Pinpoint the cell where the given text exists, returning its (x, y) midpoint coordinate. 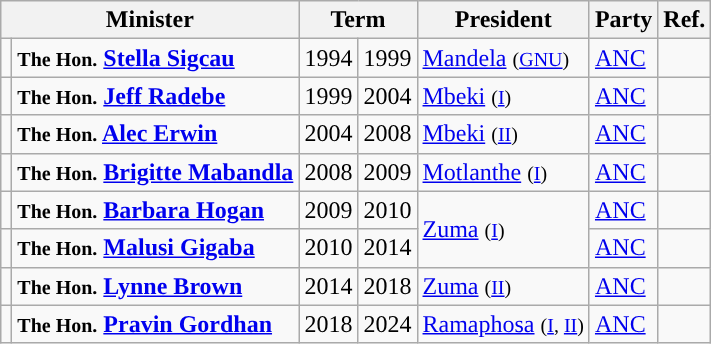
Party (623, 20)
Mbeki (II) (503, 134)
Minister (150, 20)
Mbeki (I) (503, 96)
The Hon. Alec Erwin (156, 134)
Mandela (GNU) (503, 58)
The Hon. Pravin Gordhan (156, 324)
The Hon. Malusi Gigaba (156, 248)
1994 (328, 58)
The Hon. Stella Sigcau (156, 58)
Ref. (684, 20)
Ramaphosa (I, II) (503, 324)
The Hon. Lynne Brown (156, 286)
2024 (388, 324)
The Hon. Barbara Hogan (156, 210)
Motlanthe (I) (503, 172)
Zuma (II) (503, 286)
The Hon. Brigitte Mabandla (156, 172)
Term (358, 20)
Zuma (I) (503, 229)
The Hon. Jeff Radebe (156, 96)
President (503, 20)
